Detect which cell encompasses the target text, then output its [X, Y] center coordinate. 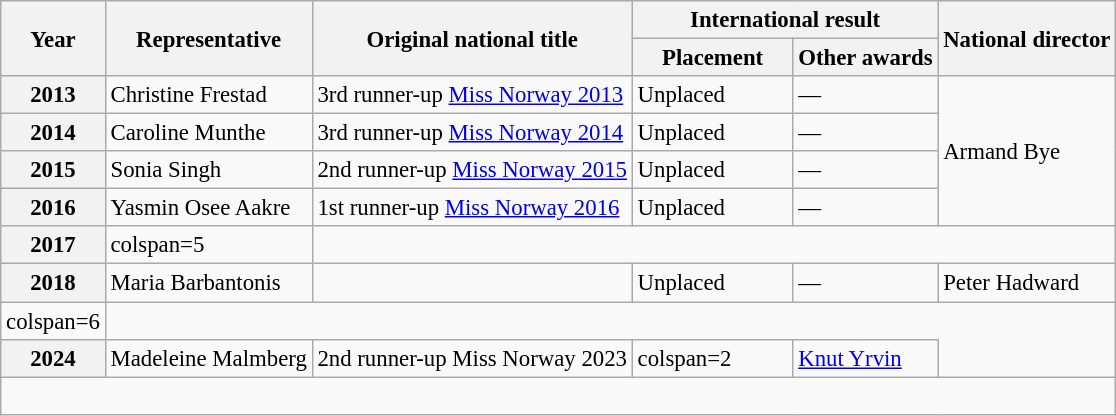
Yasmin Osee Aakre [208, 208]
2024 [53, 358]
2013 [53, 95]
3rd runner-up Miss Norway 2014 [472, 133]
2nd runner-up Miss Norway 2023 [472, 358]
2014 [53, 133]
Sonia Singh [208, 170]
Knut Yrvin [866, 358]
2016 [53, 208]
Armand Bye [1027, 151]
Caroline Munthe [208, 133]
Representative [208, 38]
Madeleine Malmberg [208, 358]
2018 [53, 283]
Year [53, 38]
2nd runner-up Miss Norway 2015 [472, 170]
3rd runner-up Miss Norway 2013 [472, 95]
Placement [712, 58]
colspan=5 [208, 245]
colspan=2 [712, 358]
2015 [53, 170]
Original national title [472, 38]
National director [1027, 38]
colspan=6 [53, 321]
2017 [53, 245]
1st runner-up Miss Norway 2016 [472, 208]
Maria Barbantonis [208, 283]
Christine Frestad [208, 95]
Other awards [866, 58]
International result [785, 20]
Peter Hadward [1027, 283]
